Locate the cell with the specified text and output its [X, Y] center coordinate. 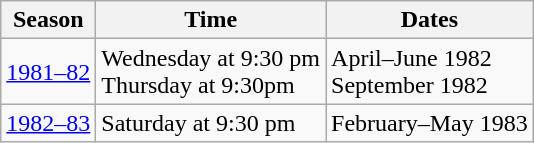
April–June 1982September 1982 [430, 72]
Saturday at 9:30 pm [211, 123]
1982–83 [48, 123]
Time [211, 20]
Dates [430, 20]
Season [48, 20]
1981–82 [48, 72]
Wednesday at 9:30 pmThursday at 9:30pm [211, 72]
February–May 1983 [430, 123]
